Capture the cell that displays the provided text and extract its (x, y) central coordinate. 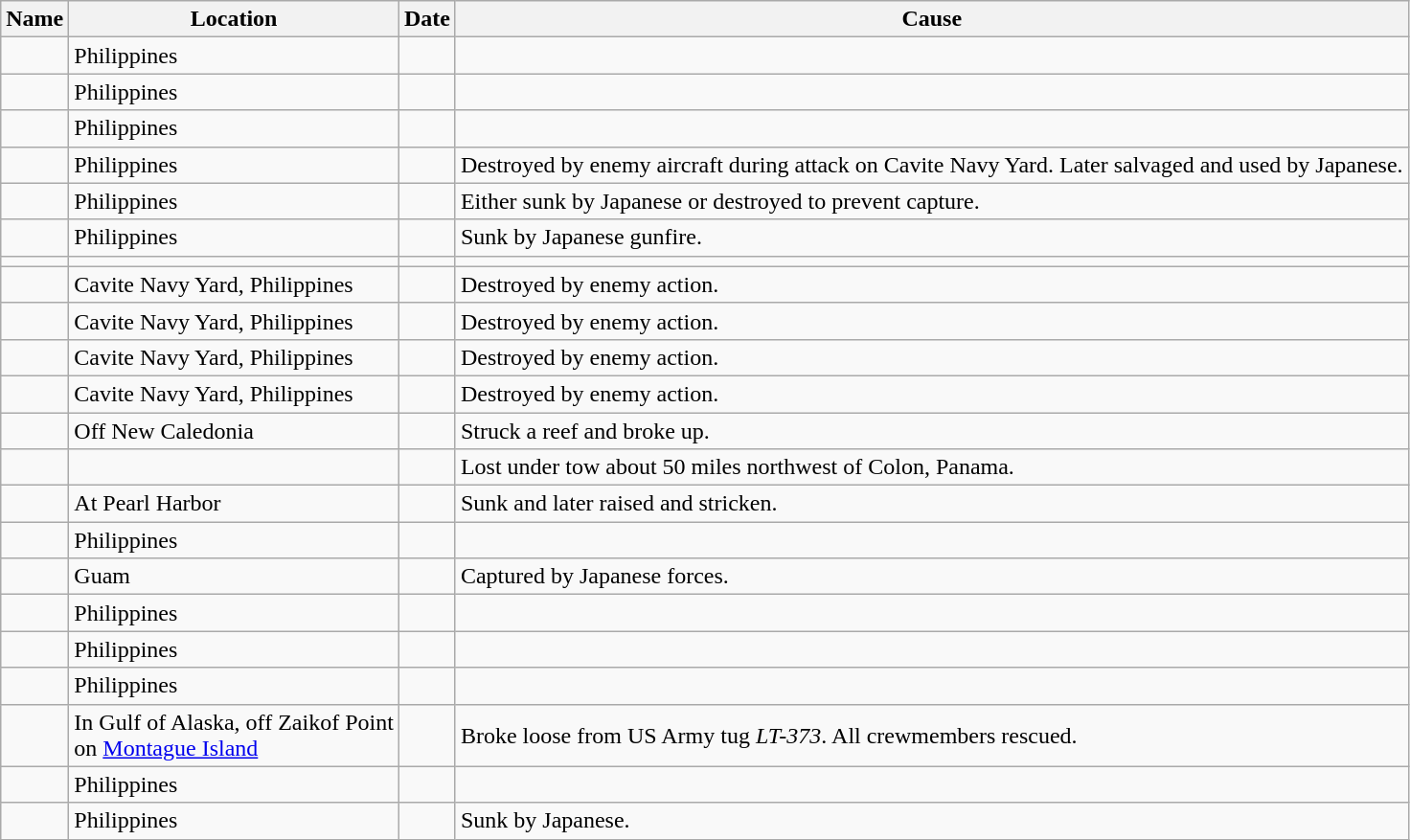
Struck a reef and broke up. (931, 430)
Location (234, 19)
Lost under tow about 50 miles northwest of Colon, Panama. (931, 467)
Destroyed by enemy aircraft during attack on Cavite Navy Yard. Later salvaged and used by Japanese. (931, 165)
At Pearl Harbor (234, 504)
Sunk by Japanese. (931, 821)
Off New Caledonia (234, 430)
Sunk and later raised and stricken. (931, 504)
Cause (931, 19)
Broke loose from US Army tug LT-373. All crewmembers rescued. (931, 736)
Sunk by Japanese gunfire. (931, 238)
In Gulf of Alaska, off Zaikof Point on Montague Island (234, 736)
Name (34, 19)
Captured by Japanese forces. (931, 577)
Guam (234, 577)
Either sunk by Japanese or destroyed to prevent capture. (931, 201)
Date (427, 19)
